Return the (x, y) coordinate for the center point of the cell that contains the specified text.  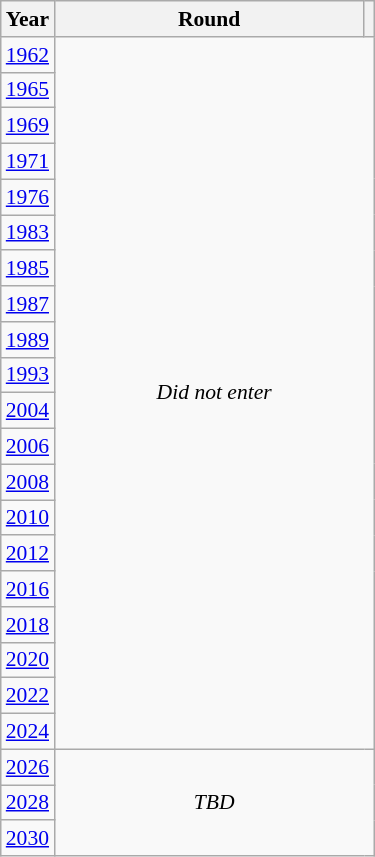
Round (209, 19)
2004 (28, 411)
Year (28, 19)
2028 (28, 803)
2018 (28, 625)
2022 (28, 696)
1983 (28, 233)
2012 (28, 554)
2030 (28, 839)
TBD (214, 802)
1962 (28, 55)
1985 (28, 269)
1971 (28, 162)
Did not enter (214, 393)
2024 (28, 732)
2016 (28, 589)
2010 (28, 518)
1969 (28, 126)
1993 (28, 375)
2026 (28, 767)
1989 (28, 340)
1976 (28, 197)
2006 (28, 447)
2008 (28, 482)
2020 (28, 660)
1987 (28, 304)
1965 (28, 90)
